Output the (X, Y) coordinate of the center of the cell containing the given text.  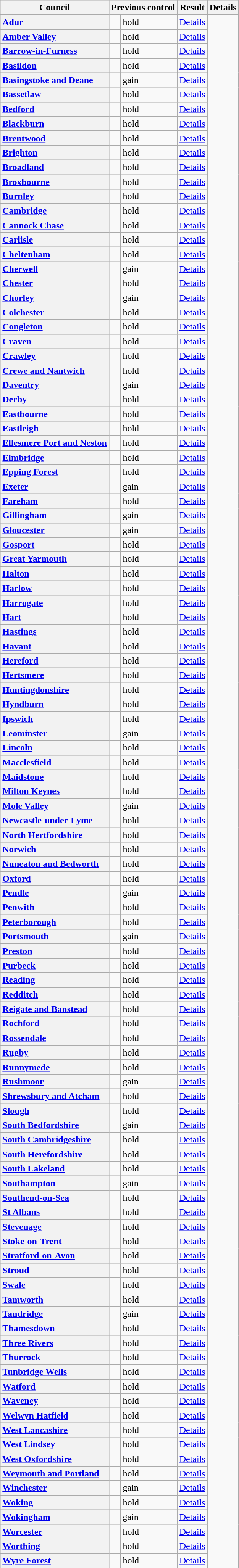
Barrow-in-Furness (55, 51)
Rossendale (55, 1038)
Reading (55, 980)
South Bedfordshire (55, 1125)
St Albans (55, 1212)
Cheltenham (55, 254)
Macclesfield (55, 762)
Portsmouth (55, 937)
Purbeck (55, 966)
Ellesmere Port and Neston (55, 443)
Cherwell (55, 269)
Cambridge (55, 211)
Havant (55, 646)
South Cambridgeshire (55, 1140)
Mole Valley (55, 806)
Thurrock (55, 1358)
Burnley (55, 196)
Crewe and Nantwich (55, 370)
Halton (55, 574)
North Hertfordshire (55, 835)
Exeter (55, 487)
Nuneaton and Bedworth (55, 864)
West Oxfordshire (55, 1459)
Basingstoke and Deane (55, 80)
Crawley (55, 356)
Hastings (55, 631)
West Lindsey (55, 1444)
Wokingham (55, 1517)
Great Yarmouth (55, 559)
Daventry (55, 385)
Rugby (55, 1052)
Bassetlaw (55, 95)
Fareham (55, 501)
Southend-on-Sea (55, 1198)
Preston (55, 951)
Eastleigh (55, 429)
Hertsmere (55, 675)
Broadland (55, 167)
Stroud (55, 1270)
Chester (55, 283)
Harrogate (55, 602)
Elmbridge (55, 458)
Cannock Chase (55, 225)
Weymouth and Portland (55, 1473)
Hart (55, 617)
Milton Keynes (55, 791)
Colchester (55, 312)
Carlisle (55, 240)
Blackburn (55, 124)
Bedford (55, 109)
Leominster (55, 733)
Ipswich (55, 719)
Watford (55, 1386)
Adur (55, 22)
Stevenage (55, 1227)
Gloucester (55, 530)
Oxford (55, 878)
Winchester (55, 1488)
South Herefordshire (55, 1154)
Three Rivers (55, 1343)
Hyndburn (55, 704)
Lincoln (55, 748)
Brentwood (55, 138)
Woking (55, 1502)
Worthing (55, 1546)
Welwyn Hatfield (55, 1415)
Broxbourne (55, 182)
Gillingham (55, 516)
Wyre Forest (55, 1560)
Worcester (55, 1531)
Craven (55, 341)
Redditch (55, 994)
Rushmoor (55, 1081)
Reigate and Banstead (55, 1009)
South Lakeland (55, 1169)
Huntingdonshire (55, 690)
Pendle (55, 893)
Congleton (55, 327)
Southampton (55, 1183)
Hereford (55, 661)
Peterborough (55, 922)
Previous control (143, 8)
Norwich (55, 849)
Council (55, 8)
Derby (55, 399)
Shrewsbury and Atcham (55, 1096)
Slough (55, 1111)
Tunbridge Wells (55, 1372)
Tandridge (55, 1314)
Maidstone (55, 777)
Gosport (55, 545)
Swale (55, 1285)
Eastbourne (55, 414)
Result (192, 8)
Amber Valley (55, 37)
Chorley (55, 298)
Penwith (55, 908)
Rochford (55, 1023)
Brighton (55, 153)
Harlow (55, 588)
Newcastle-under-Lyme (55, 820)
Stratford-on-Avon (55, 1256)
Epping Forest (55, 472)
Basildon (55, 66)
Tamworth (55, 1299)
Thamesdown (55, 1328)
Runnymede (55, 1067)
West Lancashire (55, 1430)
Stoke-on-Trent (55, 1241)
Waveney (55, 1401)
